Return (X, Y) of the center of cell containing provided text 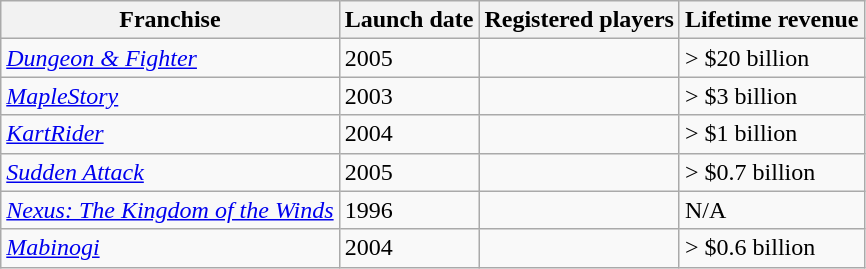
MapleStory (170, 96)
> $1 billion (772, 134)
> $0.7 billion (772, 172)
Mabinogi (170, 248)
Dungeon & Fighter (170, 58)
> $3 billion (772, 96)
> $0.6 billion (772, 248)
KartRider (170, 134)
1996 (409, 210)
Launch date (409, 20)
2003 (409, 96)
Registered players (580, 20)
Nexus: The Kingdom of the Winds (170, 210)
> $20 billion (772, 58)
Lifetime revenue (772, 20)
N/A (772, 210)
Franchise (170, 20)
Sudden Attack (170, 172)
